Detect which cell encompasses the target text, then output its (X, Y) center coordinate. 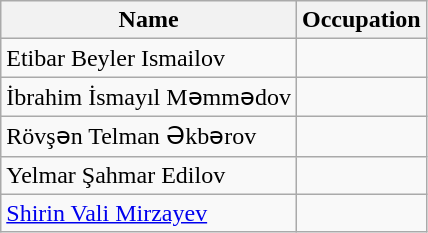
Rövşən Telman Əkbərov (149, 136)
Etibar Beyler Ismailov (149, 58)
Yelmar Şahmar Edilov (149, 175)
Occupation (361, 20)
İbrahim İsmayıl Məmmədov (149, 97)
Name (149, 20)
Shirin Vali Mirzayev (149, 213)
